Extract the (X, Y) coordinate from the center of the cell holding the provided text.  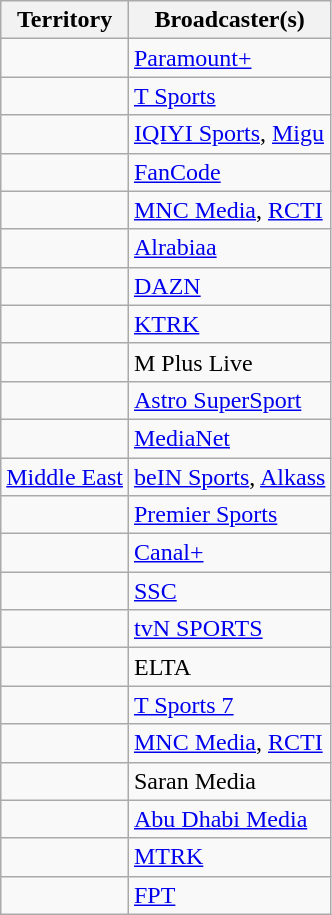
MTRK (229, 857)
T Sports (229, 96)
beIN Sports, Alkass (229, 477)
Canal+ (229, 553)
ELTA (229, 667)
T Sports 7 (229, 705)
Territory (65, 20)
FPT (229, 895)
DAZN (229, 286)
tvN SPORTS (229, 629)
FanCode (229, 172)
Alrabiaa (229, 248)
Abu Dhabi Media (229, 819)
Broadcaster(s) (229, 20)
Saran Media (229, 781)
Middle East (65, 477)
Paramount+ (229, 58)
Premier Sports (229, 515)
IQIYI Sports, Migu (229, 134)
M Plus Live (229, 362)
KTRK (229, 324)
Astro SuperSport (229, 400)
MediaNet (229, 438)
SSC (229, 591)
